Find where the given text appears and provide that cell's center as (X, Y) coordinate. 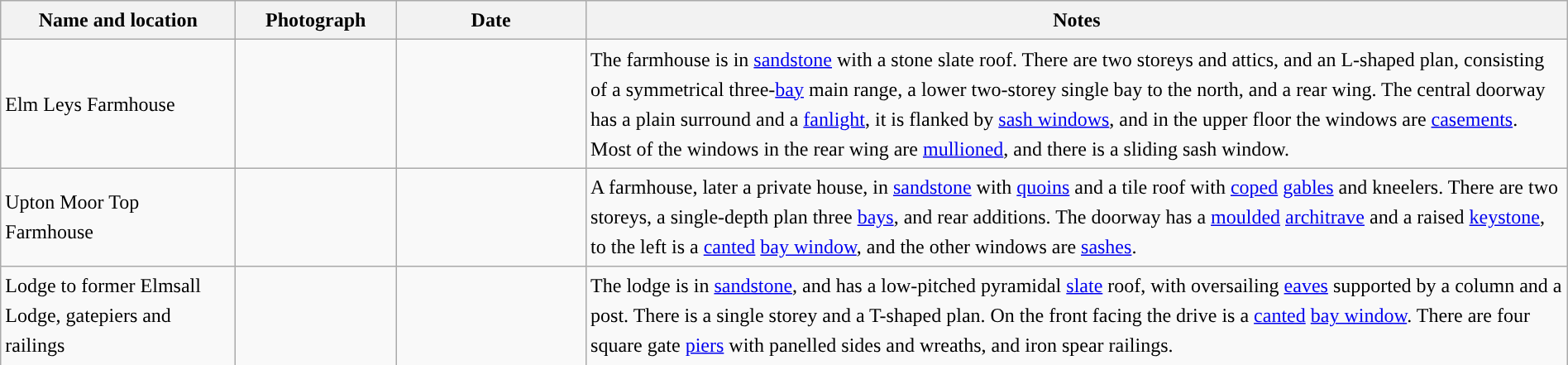
Elm Leys Farmhouse (118, 104)
Upton Moor Top Farmhouse (118, 217)
Photograph (316, 20)
Notes (1077, 20)
Name and location (118, 20)
Date (491, 20)
Lodge to former Elmsall Lodge, gatepiers and railings (118, 316)
